Detect which cell encompasses the target text, then output its [X, Y] center coordinate. 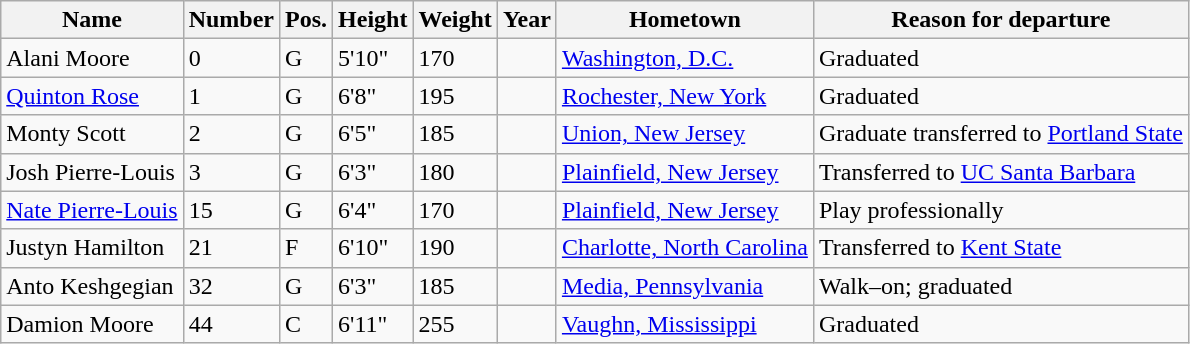
Play professionally [1000, 210]
Hometown [684, 20]
C [306, 324]
0 [231, 58]
Pos. [306, 20]
Anto Keshgegian [92, 286]
Transferred to UC Santa Barbara [1000, 172]
Transferred to Kent State [1000, 248]
Quinton Rose [92, 96]
5'10" [373, 58]
Media, Pennsylvania [684, 286]
32 [231, 286]
255 [455, 324]
6'5" [373, 134]
190 [455, 248]
Vaughn, Mississippi [684, 324]
Number [231, 20]
6'11" [373, 324]
44 [231, 324]
6'4" [373, 210]
180 [455, 172]
1 [231, 96]
Rochester, New York [684, 96]
Charlotte, North Carolina [684, 248]
Washington, D.C. [684, 58]
15 [231, 210]
Name [92, 20]
Alani Moore [92, 58]
6'10" [373, 248]
Year [526, 20]
Walk–on; graduated [1000, 286]
2 [231, 134]
Josh Pierre-Louis [92, 172]
Height [373, 20]
Union, New Jersey [684, 134]
3 [231, 172]
195 [455, 96]
6'8" [373, 96]
Weight [455, 20]
Damion Moore [92, 324]
Nate Pierre-Louis [92, 210]
F [306, 248]
Reason for departure [1000, 20]
Graduate transferred to Portland State [1000, 134]
21 [231, 248]
Justyn Hamilton [92, 248]
Monty Scott [92, 134]
